Detect which cell encompasses the target text, then output its (x, y) center coordinate. 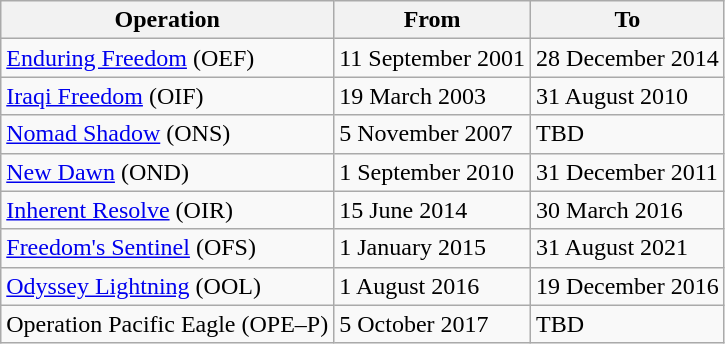
1 September 2010 (432, 172)
Operation Pacific Eagle (OPE–P) (168, 324)
5 October 2017 (432, 324)
1 August 2016 (432, 286)
Freedom's Sentinel (OFS) (168, 248)
1 January 2015 (432, 248)
5 November 2007 (432, 134)
19 March 2003 (432, 96)
Nomad Shadow (ONS) (168, 134)
31 December 2011 (628, 172)
19 December 2016 (628, 286)
To (628, 20)
Inherent Resolve (OIR) (168, 210)
Odyssey Lightning (OOL) (168, 286)
28 December 2014 (628, 58)
Operation (168, 20)
15 June 2014 (432, 210)
New Dawn (OND) (168, 172)
31 August 2010 (628, 96)
30 March 2016 (628, 210)
From (432, 20)
Enduring Freedom (OEF) (168, 58)
31 August 2021 (628, 248)
Iraqi Freedom (OIF) (168, 96)
11 September 2001 (432, 58)
